Find where the given text appears and provide that cell's center as [X, Y] coordinate. 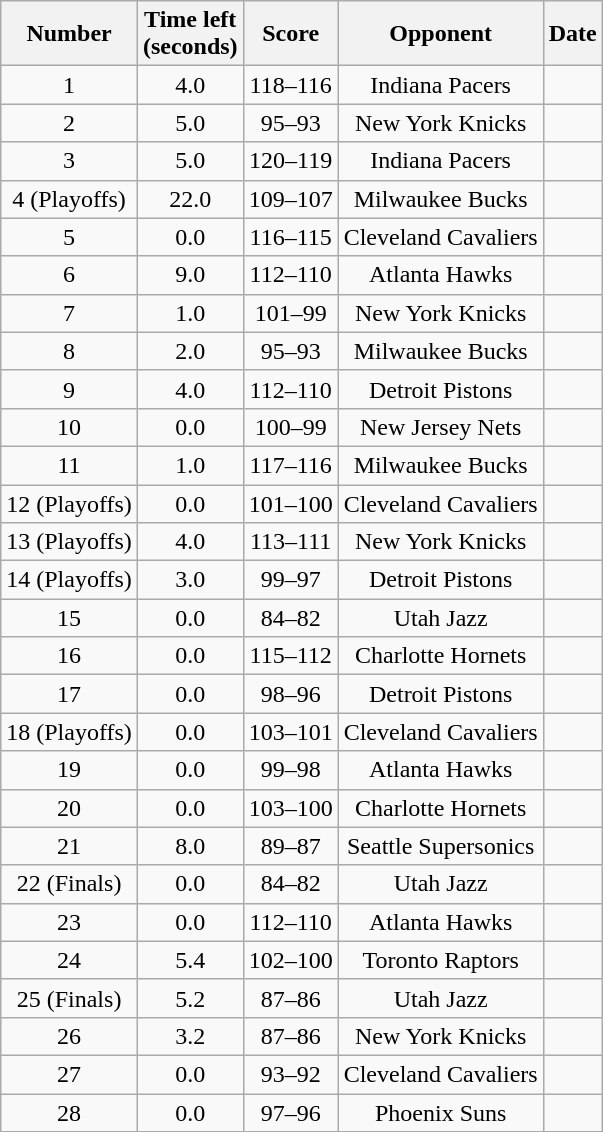
3 [70, 161]
8 [70, 351]
1 [70, 85]
11 [70, 465]
9 [70, 389]
24 [70, 960]
97–96 [290, 1113]
Phoenix Suns [440, 1113]
12 (Playoffs) [70, 503]
117–116 [290, 465]
13 (Playoffs) [70, 542]
19 [70, 770]
15 [70, 618]
26 [70, 1036]
Toronto Raptors [440, 960]
103–101 [290, 732]
Date [572, 34]
Time left (seconds) [190, 34]
3.2 [190, 1036]
100–99 [290, 427]
89–87 [290, 846]
5 [70, 237]
23 [70, 922]
113–111 [290, 542]
6 [70, 275]
102–100 [290, 960]
120–119 [290, 161]
4 (Playoffs) [70, 199]
17 [70, 694]
2 [70, 123]
14 (Playoffs) [70, 580]
7 [70, 313]
Score [290, 34]
18 (Playoffs) [70, 732]
10 [70, 427]
New Jersey Nets [440, 427]
Number [70, 34]
116–115 [290, 237]
101–100 [290, 503]
8.0 [190, 846]
Opponent [440, 34]
103–100 [290, 808]
93–92 [290, 1074]
115–112 [290, 656]
5.4 [190, 960]
28 [70, 1113]
99–98 [290, 770]
5.2 [190, 998]
9.0 [190, 275]
27 [70, 1074]
2.0 [190, 351]
3.0 [190, 580]
101–99 [290, 313]
98–96 [290, 694]
21 [70, 846]
16 [70, 656]
99–97 [290, 580]
Seattle Supersonics [440, 846]
22.0 [190, 199]
20 [70, 808]
118–116 [290, 85]
25 (Finals) [70, 998]
22 (Finals) [70, 884]
109–107 [290, 199]
